Locate the cell with the specified text and output its [x, y] center coordinate. 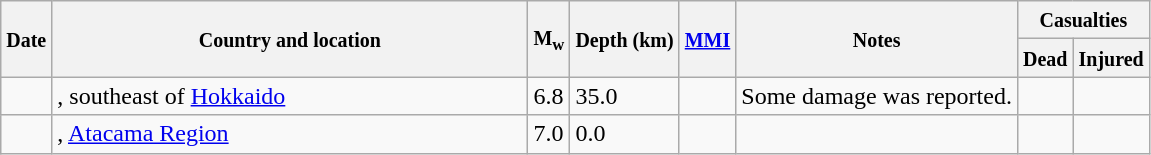
Some damage was reported. [877, 96]
Notes [877, 39]
6.8 [549, 96]
Injured [1111, 58]
Dead [1045, 58]
, southeast of Hokkaido [290, 96]
MMI [708, 39]
Date [26, 39]
, Atacama Region [290, 134]
Casualties [1083, 20]
35.0 [624, 96]
Depth (km) [624, 39]
Mw [549, 39]
Country and location [290, 39]
0.0 [624, 134]
7.0 [549, 134]
